For the text-containing cell, return its midpoint in [x, y] coordinate format. 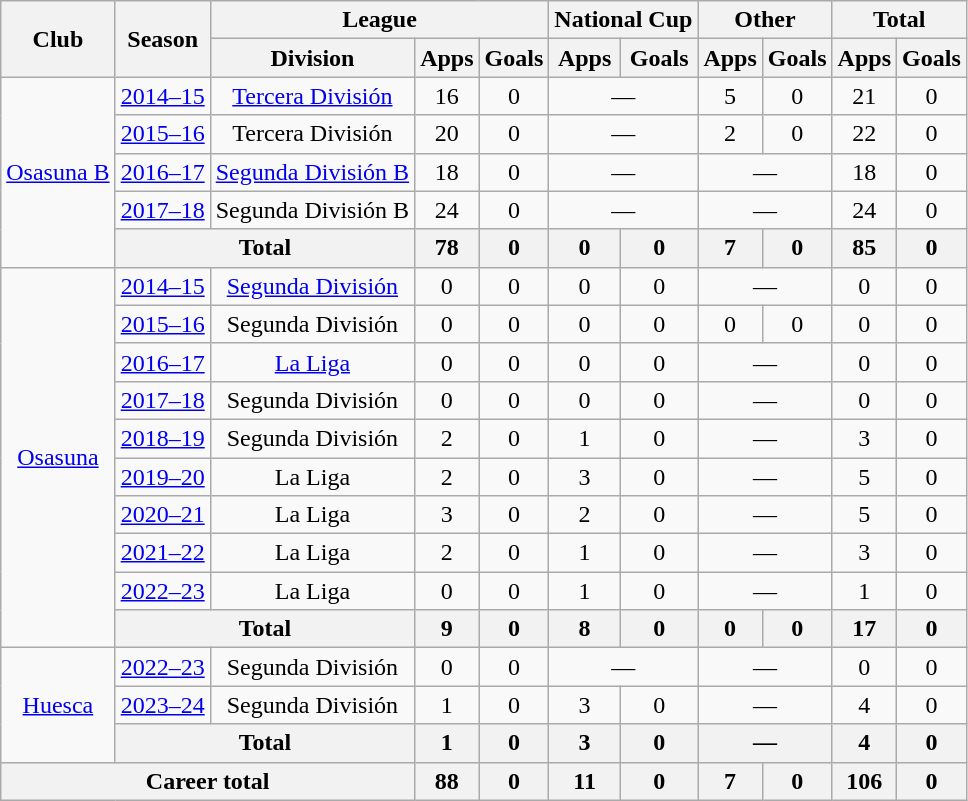
2023–24 [162, 705]
Other [765, 20]
16 [447, 96]
Osasuna [58, 458]
8 [585, 629]
2020–21 [162, 515]
9 [447, 629]
2018–19 [162, 438]
106 [864, 781]
National Cup [624, 20]
Club [58, 39]
Career total [208, 781]
88 [447, 781]
78 [447, 248]
17 [864, 629]
22 [864, 134]
Huesca [58, 705]
20 [447, 134]
2021–22 [162, 553]
2019–20 [162, 477]
11 [585, 781]
Season [162, 39]
Osasuna B [58, 172]
League [380, 20]
21 [864, 96]
Division [312, 58]
85 [864, 248]
